Provide the (x, y) coordinate of the cell's center where the given text is located.  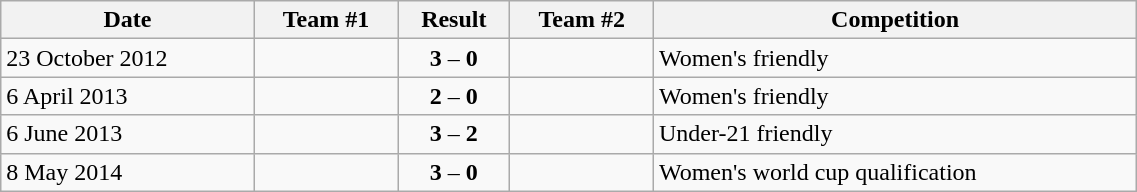
Date (128, 20)
Competition (894, 20)
8 May 2014 (128, 172)
2 – 0 (454, 96)
Team #1 (326, 20)
3 – 2 (454, 134)
6 June 2013 (128, 134)
Women's world cup qualification (894, 172)
Team #2 (582, 20)
Under-21 friendly (894, 134)
23 October 2012 (128, 58)
6 April 2013 (128, 96)
Result (454, 20)
